Return (X, Y) of the center of cell containing provided text 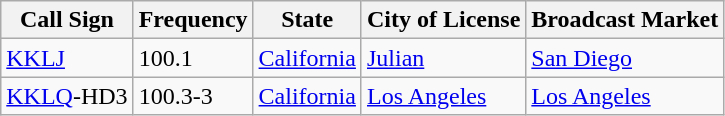
100.1 (193, 58)
Broadcast Market (625, 20)
KKLJ (67, 58)
Call Sign (67, 20)
San Diego (625, 58)
Frequency (193, 20)
City of License (443, 20)
Julian (443, 58)
100.3-3 (193, 96)
State (307, 20)
KKLQ-HD3 (67, 96)
